Capture the cell that displays the provided text and extract its (X, Y) central coordinate. 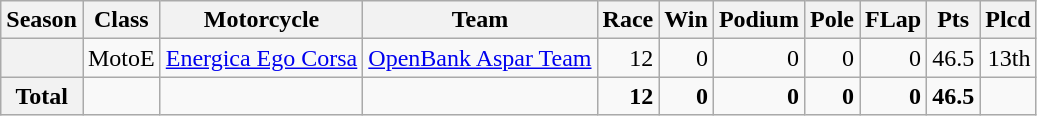
Team (480, 20)
Pts (954, 20)
Podium (758, 20)
Race (628, 20)
Win (686, 20)
OpenBank Aspar Team (480, 58)
Plcd (1008, 20)
Energica Ego Corsa (262, 58)
MotoE (121, 58)
13th (1008, 58)
Pole (832, 20)
Motorcycle (262, 20)
FLap (894, 20)
Total (42, 96)
Season (42, 20)
Class (121, 20)
